Search for the cell housing the specified text and yield its [X, Y] center coordinate. 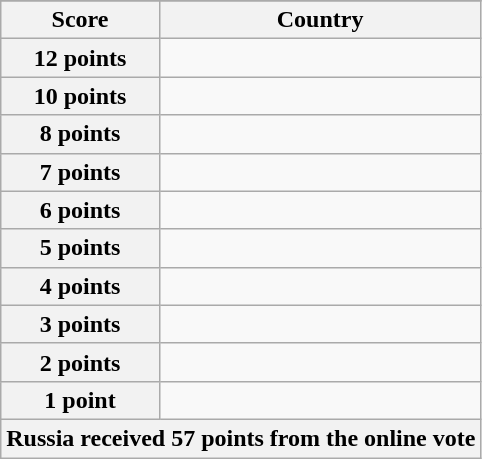
8 points [80, 134]
4 points [80, 286]
2 points [80, 362]
Country [320, 20]
Score [80, 20]
12 points [80, 58]
5 points [80, 248]
7 points [80, 172]
10 points [80, 96]
Russia received 57 points from the online vote [241, 438]
3 points [80, 324]
1 point [80, 400]
6 points [80, 210]
